Search for the cell housing the specified text and yield its [X, Y] center coordinate. 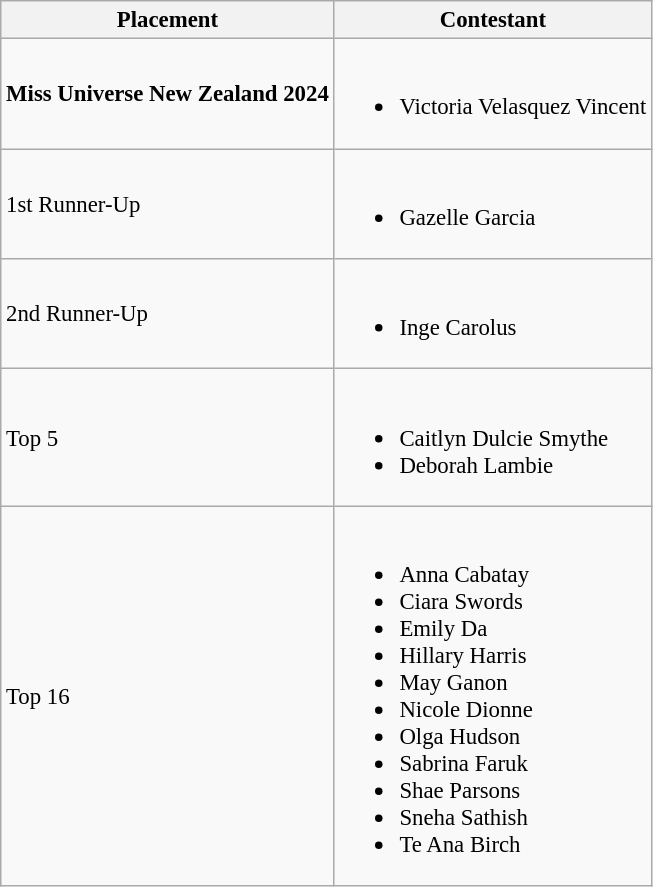
Top 16 [168, 696]
Top 5 [168, 438]
Caitlyn Dulcie SmytheDeborah Lambie [493, 438]
2nd Runner-Up [168, 314]
Miss Universe New Zealand 2024 [168, 94]
Contestant [493, 20]
Inge Carolus [493, 314]
1st Runner-Up [168, 204]
Gazelle Garcia [493, 204]
Anna CabatayCiara SwordsEmily DaHillary HarrisMay GanonNicole DionneOlga HudsonSabrina FarukShae ParsonsSneha SathishTe Ana Birch [493, 696]
Victoria Velasquez Vincent [493, 94]
Placement [168, 20]
